Return (x, y) of the center of cell containing provided text 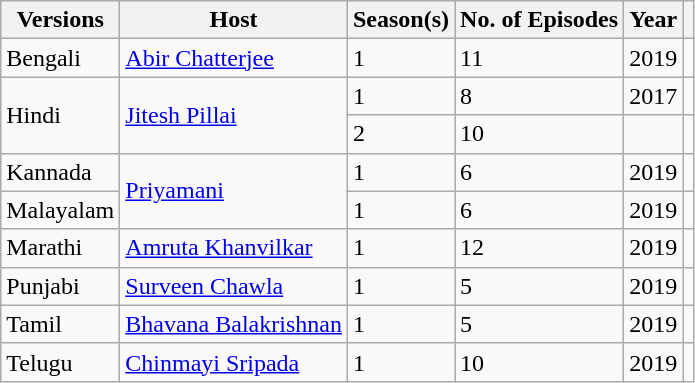
Jitesh Pillai (234, 115)
Abir Chatterjee (234, 58)
Year (654, 20)
Telugu (60, 362)
Malayalam (60, 210)
Hindi (60, 115)
Versions (60, 20)
11 (540, 58)
Priyamani (234, 191)
Host (234, 20)
Punjabi (60, 286)
Season(s) (400, 20)
Chinmayi Sripada (234, 362)
2017 (654, 96)
No. of Episodes (540, 20)
Surveen Chawla (234, 286)
Amruta Khanvilkar (234, 248)
Bengali (60, 58)
12 (540, 248)
Bhavana Balakrishnan (234, 324)
Tamil (60, 324)
Kannada (60, 172)
8 (540, 96)
2 (400, 134)
Marathi (60, 248)
